Determine the (X, Y) coordinate at the center of the cell enclosing the given text.  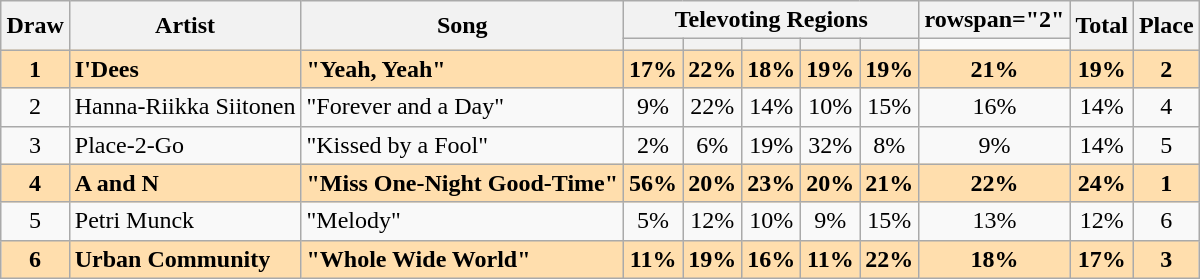
56% (654, 183)
"Miss One-Night Good-Time" (462, 183)
Place-2-Go (185, 145)
32% (830, 145)
"Melody" (462, 221)
I'Dees (185, 69)
Draw (35, 26)
Petri Munck (185, 221)
A and N (185, 183)
Place (1166, 26)
6% (712, 145)
"Forever and a Day" (462, 107)
23% (772, 183)
"Yeah, Yeah" (462, 69)
"Kissed by a Fool" (462, 145)
Urban Community (185, 259)
Total (1102, 26)
24% (1102, 183)
"Whole Wide World" (462, 259)
Artist (185, 26)
2% (654, 145)
Song (462, 26)
13% (994, 221)
Televoting Regions (772, 20)
Hanna-Riikka Siitonen (185, 107)
8% (890, 145)
rowspan="2" (994, 20)
5% (654, 221)
